Detect which cell encompasses the target text, then output its (X, Y) center coordinate. 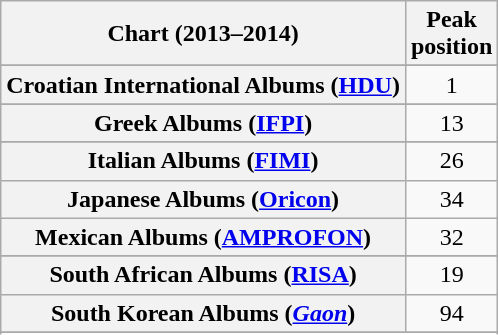
32 (451, 237)
Mexican Albums (AMPROFON) (204, 237)
Greek Albums (IFPI) (204, 123)
South African Albums (RISA) (204, 275)
94 (451, 313)
13 (451, 123)
19 (451, 275)
Japanese Albums (Oricon) (204, 199)
34 (451, 199)
Italian Albums (FIMI) (204, 161)
Croatian International Albums (HDU) (204, 85)
Peakposition (451, 34)
Chart (2013–2014) (204, 34)
1 (451, 85)
South Korean Albums (Gaon) (204, 313)
26 (451, 161)
